For the text-containing cell, return its midpoint in (x, y) coordinate format. 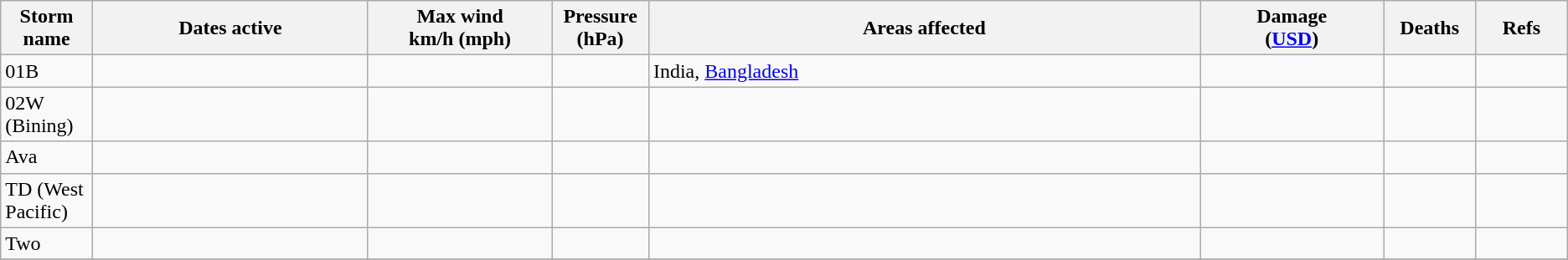
Two (47, 243)
TD (West Pacific) (47, 201)
Areas affected (924, 28)
India, Bangladesh (924, 71)
02W (Bining) (47, 114)
Max windkm/h (mph) (459, 28)
Ava (47, 157)
Damage(USD) (1292, 28)
Storm name (47, 28)
Dates active (230, 28)
Pressure(hPa) (601, 28)
Refs (1521, 28)
01B (47, 71)
Deaths (1430, 28)
